Scan for the cell matching the given text and deliver its [X, Y] coordinate at center. 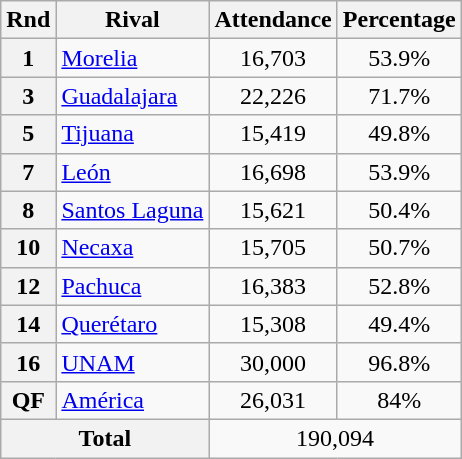
Pachuca [132, 286]
49.4% [399, 324]
Rival [132, 20]
96.8% [399, 362]
Percentage [399, 20]
Guadalajara [132, 96]
Santos Laguna [132, 210]
UNAM [132, 362]
QF [28, 400]
50.4% [399, 210]
15,705 [273, 248]
10 [28, 248]
8 [28, 210]
Total [105, 438]
50.7% [399, 248]
84% [399, 400]
Querétaro [132, 324]
30,000 [273, 362]
León [132, 172]
3 [28, 96]
26,031 [273, 400]
16,383 [273, 286]
Necaxa [132, 248]
15,308 [273, 324]
16,698 [273, 172]
49.8% [399, 134]
190,094 [335, 438]
22,226 [273, 96]
16 [28, 362]
Tijuana [132, 134]
América [132, 400]
Morelia [132, 58]
71.7% [399, 96]
15,419 [273, 134]
15,621 [273, 210]
7 [28, 172]
12 [28, 286]
5 [28, 134]
1 [28, 58]
Rnd [28, 20]
16,703 [273, 58]
Attendance [273, 20]
14 [28, 324]
52.8% [399, 286]
